Search for the cell housing the specified text and yield its (x, y) center coordinate. 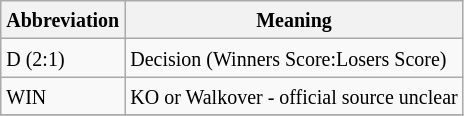
WIN (63, 96)
Abbreviation (63, 20)
Meaning (294, 20)
KO or Walkover - official source unclear (294, 96)
D (2:1) (63, 58)
Decision (Winners Score:Losers Score) (294, 58)
